Pinpoint the cell where the given text exists, returning its (X, Y) midpoint coordinate. 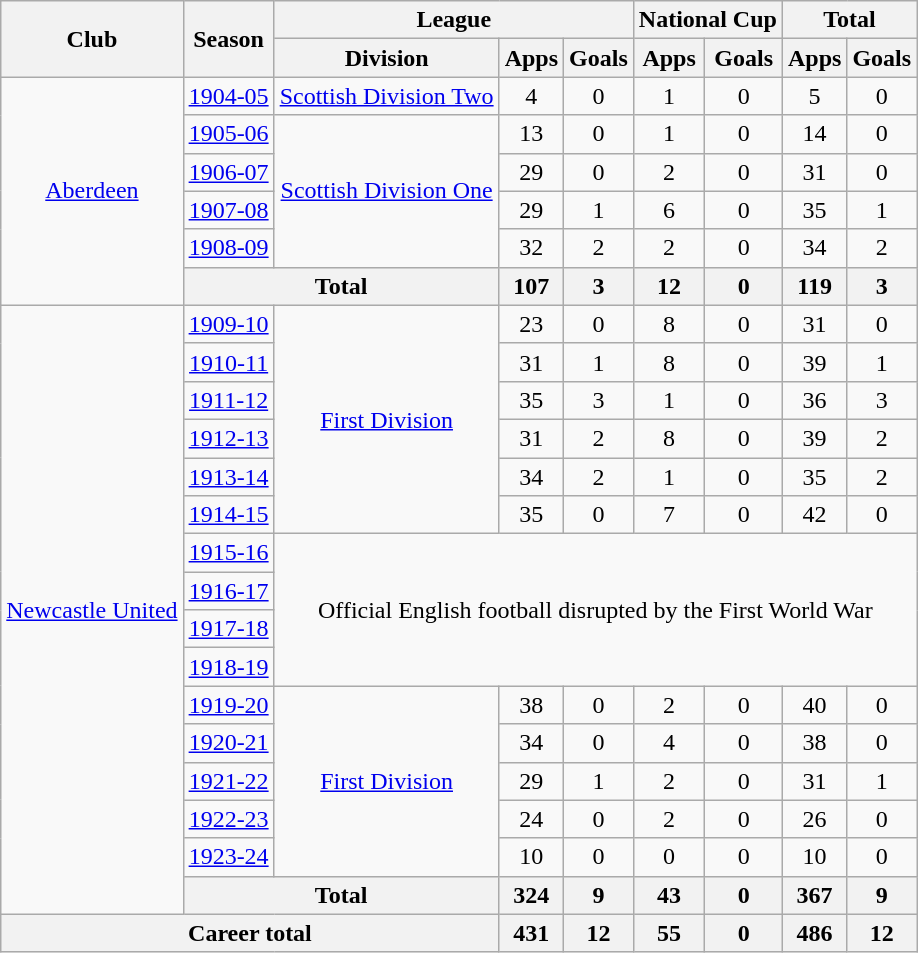
32 (531, 248)
1906-07 (228, 172)
1914-15 (228, 515)
7 (669, 515)
1921-22 (228, 781)
107 (531, 286)
1913-14 (228, 477)
36 (814, 400)
National Cup (708, 20)
1922-23 (228, 819)
1923-24 (228, 857)
1915-16 (228, 553)
119 (814, 286)
Scottish Division One (386, 191)
13 (531, 134)
1907-08 (228, 210)
1908-09 (228, 248)
League (454, 20)
1917-18 (228, 629)
5 (814, 96)
Scottish Division Two (386, 96)
1916-17 (228, 591)
1920-21 (228, 743)
1909-10 (228, 324)
24 (531, 819)
23 (531, 324)
Club (92, 39)
Season (228, 39)
1911-12 (228, 400)
26 (814, 819)
1912-13 (228, 438)
Official English football disrupted by the First World War (595, 610)
367 (814, 895)
1905-06 (228, 134)
14 (814, 134)
431 (531, 933)
55 (669, 933)
Career total (250, 933)
Newcastle United (92, 610)
486 (814, 933)
40 (814, 705)
1919-20 (228, 705)
42 (814, 515)
43 (669, 895)
Aberdeen (92, 191)
324 (531, 895)
1904-05 (228, 96)
6 (669, 210)
1910-11 (228, 362)
1918-19 (228, 667)
Division (386, 58)
